Find where the given text appears and provide that cell's center as (x, y) coordinate. 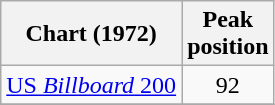
US Billboard 200 (92, 85)
Chart (1972) (92, 34)
92 (228, 85)
Peakposition (228, 34)
